Output the [x, y] coordinate of the center of the cell containing the given text.  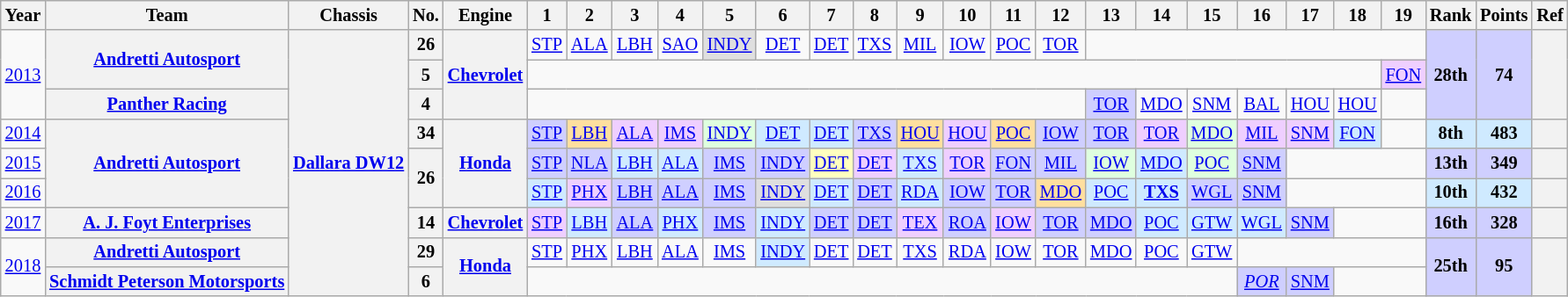
2017 [23, 222]
2016 [23, 192]
2015 [23, 163]
Engine [486, 15]
12 [1061, 15]
7 [831, 15]
TEX [920, 222]
Points [1504, 15]
2 [590, 15]
10th [1450, 192]
3 [635, 15]
NLA [590, 163]
34 [426, 134]
483 [1504, 134]
28th [1450, 74]
95 [1504, 267]
2014 [23, 134]
25th [1450, 267]
SAO [680, 45]
Year [23, 15]
Dallara DW12 [348, 163]
9 [920, 15]
1 [547, 15]
432 [1504, 192]
349 [1504, 163]
A. J. Foyt Enterprises [167, 222]
POR [1262, 281]
8 [875, 15]
17 [1310, 15]
11 [1013, 15]
74 [1504, 74]
Team [167, 15]
10 [967, 15]
Panther Racing [167, 104]
16th [1450, 222]
29 [426, 252]
Rank [1450, 15]
13 [1110, 15]
BAL [1262, 104]
13th [1450, 163]
Schmidt Peterson Motorsports [167, 281]
16 [1262, 15]
328 [1504, 222]
Chassis [348, 15]
2018 [23, 267]
8th [1450, 134]
ROA [967, 222]
19 [1403, 15]
Ref [1550, 15]
15 [1213, 15]
18 [1358, 15]
No. [426, 15]
2013 [23, 74]
